Identify which cell holds the provided text, then report its (X, Y) central coordinate. 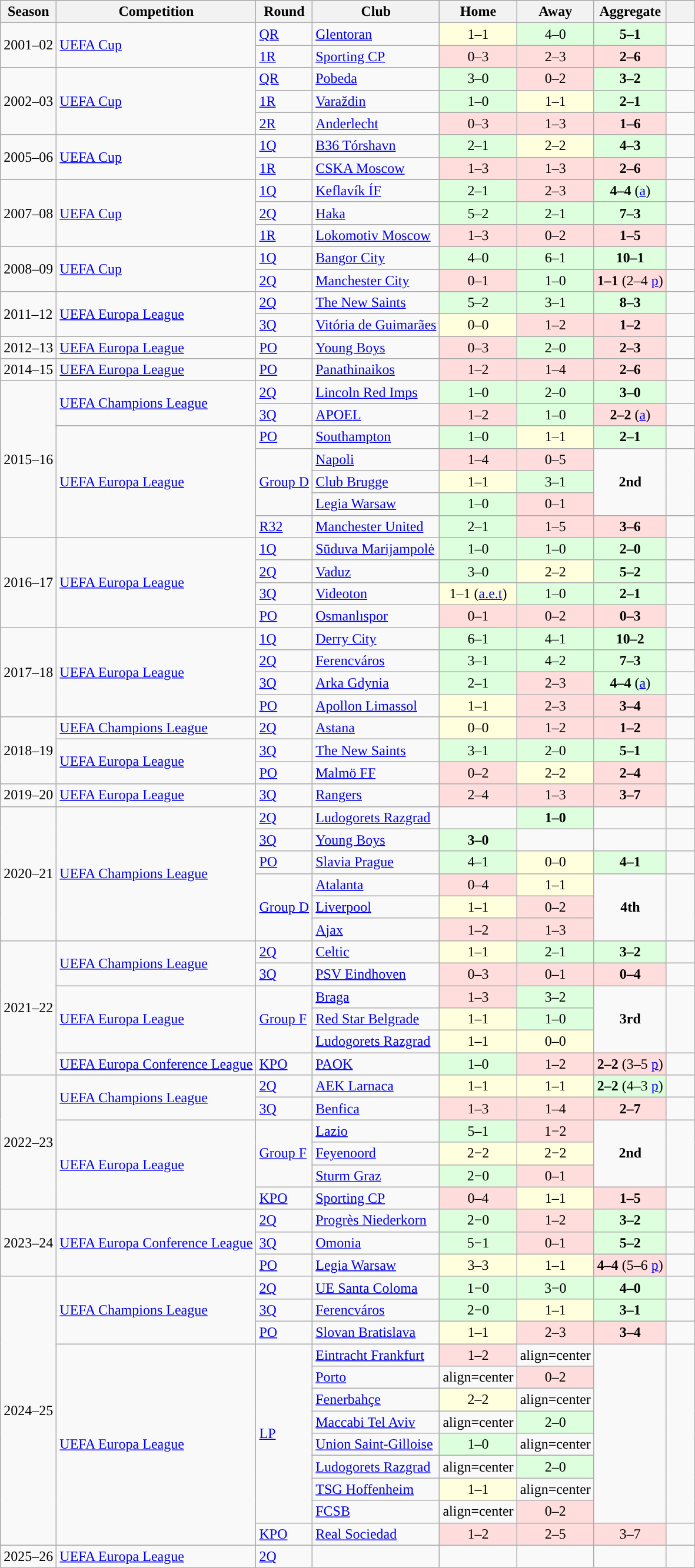
Lokomotiv Moscow (376, 235)
Napoli (376, 459)
2021–22 (28, 1007)
Fenerbahçe (376, 1400)
2–5 (556, 1534)
Season (28, 12)
10–1 (630, 258)
0–5 (556, 459)
2008–09 (28, 269)
8–3 (630, 303)
Atalanta (376, 885)
Maccabi Tel Aviv (376, 1422)
2015–16 (28, 459)
10–2 (630, 638)
Vitória de Guimarães (376, 325)
2017–18 (28, 672)
Benfica (376, 1109)
2022–23 (28, 1142)
Manchester United (376, 526)
Sūduva Marijampolė (376, 549)
Arka Gdynia (376, 683)
Sturm Graz (376, 1176)
5−1 (478, 1243)
Keflavík ÍF (376, 191)
2016–17 (28, 582)
2023–24 (28, 1243)
2002–03 (28, 101)
2–2 (4–3 p) (630, 1086)
4–2 (556, 661)
LP (284, 1433)
2018–19 (28, 750)
Celtic (376, 952)
Omonia (376, 1243)
2011–12 (28, 314)
Bangor City (376, 258)
PSV Eindhoven (376, 974)
Feyenoord (376, 1153)
Lazio (376, 1131)
Pobeda (376, 79)
Osmanlıspor (376, 616)
Videoton (376, 593)
1–1 (a.e.t) (478, 593)
Ajax (376, 929)
2014–15 (28, 370)
UE Santa Coloma (376, 1287)
Liverpool (376, 907)
2–7 (630, 1109)
2007–08 (28, 213)
Southampton (376, 437)
Derry City (376, 638)
1−2 (556, 1131)
R32 (284, 526)
APOEL (376, 415)
Anderlecht (376, 124)
AEK Larnaca (376, 1086)
Competition (157, 12)
2024–25 (28, 1410)
Rangers (376, 795)
2005–06 (28, 157)
3−0 (556, 1287)
2025–26 (28, 1556)
CSKA Moscow (376, 168)
4–4 (5–6 p) (630, 1265)
2–2 (3–5 p) (630, 1064)
1–1 (2–4 p) (630, 281)
Manchester City (376, 281)
Club (376, 12)
3rd (630, 1019)
Slovan Bratislava (376, 1332)
FCSB (376, 1512)
Porto (376, 1377)
2020–21 (28, 873)
2–2 (a) (630, 415)
1−0 (478, 1287)
Braga (376, 997)
4–3 (630, 146)
Club Brugge (376, 482)
3–6 (630, 526)
Panathinaikos (376, 370)
Slavia Prague (376, 862)
3–3 (478, 1265)
Malmö FF (376, 773)
1–6 (630, 124)
2001–02 (28, 45)
Red Star Belgrade (376, 1019)
Apollon Limassol (376, 706)
Eintracht Frankfurt (376, 1355)
Home (478, 12)
Glentoran (376, 34)
Lincoln Red Imps (376, 392)
Astana (376, 728)
Real Sociedad (376, 1534)
Union Saint-Gilloise (376, 1444)
PAOK (376, 1064)
Away (556, 12)
TSG Hoffenheim (376, 1489)
Varaždin (376, 101)
2012–13 (28, 348)
Round (284, 12)
Progrès Niederkorn (376, 1220)
Aggregate (630, 12)
Vaduz (376, 571)
Haka (376, 213)
4th (630, 907)
2R (284, 124)
2019–20 (28, 795)
B36 Tórshavn (376, 146)
